Find where the given text appears and provide that cell's center as (X, Y) coordinate. 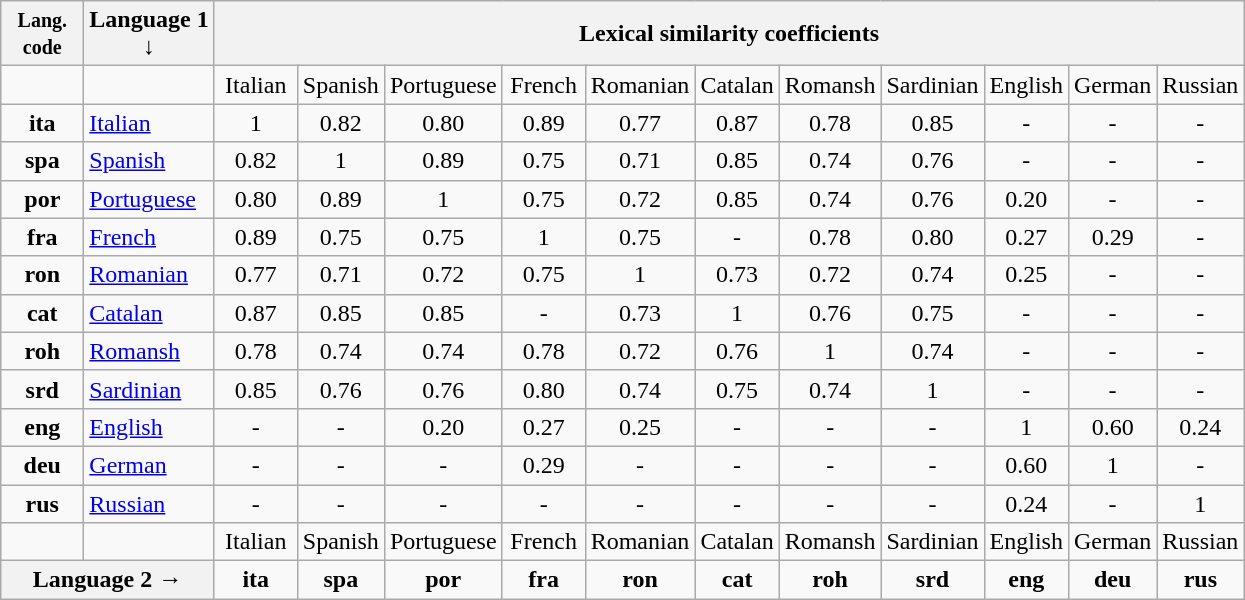
Language 1↓ (149, 34)
Lexical similarity coefficients (729, 34)
Language 2 → (108, 580)
Lang.code (42, 34)
